Identify which cell holds the provided text, then report its (X, Y) central coordinate. 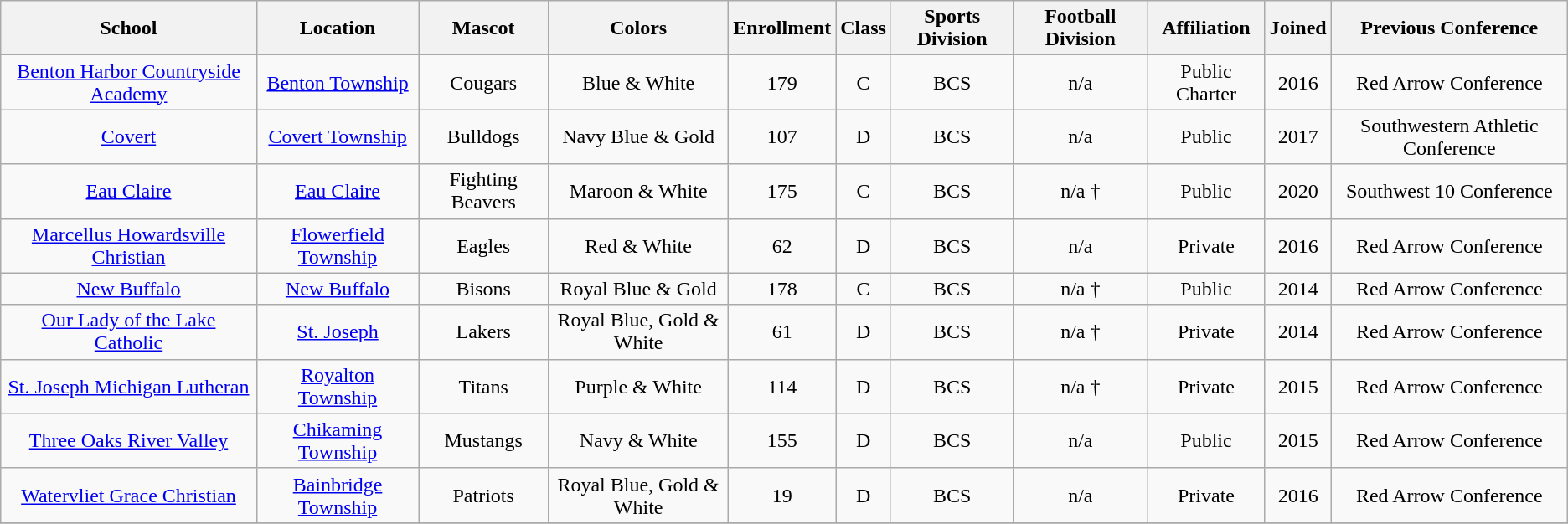
Eagles (484, 246)
Southwestern Athletic Conference (1449, 137)
Class (864, 28)
Marcellus Howardsville Christian (129, 246)
61 (782, 331)
Mascot (484, 28)
Maroon & White (638, 191)
Colors (638, 28)
Joined (1298, 28)
Benton Harbor Countryside Academy (129, 82)
Football Division (1081, 28)
Fighting Beavers (484, 191)
Watervliet Grace Christian (129, 496)
Mustangs (484, 440)
Patriots (484, 496)
Royalton Township (338, 387)
Flowerfield Township (338, 246)
Bulldogs (484, 137)
Southwest 10 Conference (1449, 191)
St. Joseph Michigan Lutheran (129, 387)
Our Lady of the Lake Catholic (129, 331)
Chikaming Township (338, 440)
Navy & White (638, 440)
Enrollment (782, 28)
114 (782, 387)
Blue & White (638, 82)
2017 (1298, 137)
19 (782, 496)
107 (782, 137)
Purple & White (638, 387)
Red & White (638, 246)
178 (782, 289)
179 (782, 82)
Location (338, 28)
62 (782, 246)
Public Charter (1206, 82)
155 (782, 440)
Lakers (484, 331)
Covert (129, 137)
Navy Blue & Gold (638, 137)
Three Oaks River Valley (129, 440)
St. Joseph (338, 331)
Benton Township (338, 82)
Bisons (484, 289)
Titans (484, 387)
Sports Division (952, 28)
School (129, 28)
Covert Township (338, 137)
Royal Blue & Gold (638, 289)
Affiliation (1206, 28)
175 (782, 191)
Cougars (484, 82)
Previous Conference (1449, 28)
2020 (1298, 191)
Bainbridge Township (338, 496)
